Pinpoint the cell where the given text exists, returning its [x, y] midpoint coordinate. 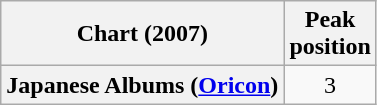
Chart (2007) [142, 34]
Japanese Albums (Oricon) [142, 85]
Peakposition [330, 34]
3 [330, 85]
